Determine the (X, Y) coordinate at the center of the cell enclosing the given text.  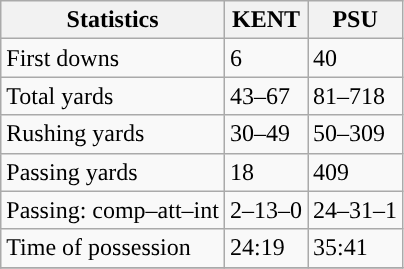
6 (266, 58)
43–67 (266, 96)
35:41 (356, 248)
24:19 (266, 248)
KENT (266, 20)
30–49 (266, 134)
18 (266, 172)
40 (356, 58)
First downs (113, 58)
Total yards (113, 96)
Passing yards (113, 172)
Statistics (113, 20)
50–309 (356, 134)
Rushing yards (113, 134)
2–13–0 (266, 210)
24–31–1 (356, 210)
PSU (356, 20)
409 (356, 172)
Time of possession (113, 248)
Passing: comp–att–int (113, 210)
81–718 (356, 96)
